From the cell containing the given text, extract its center point as [x, y] coordinate. 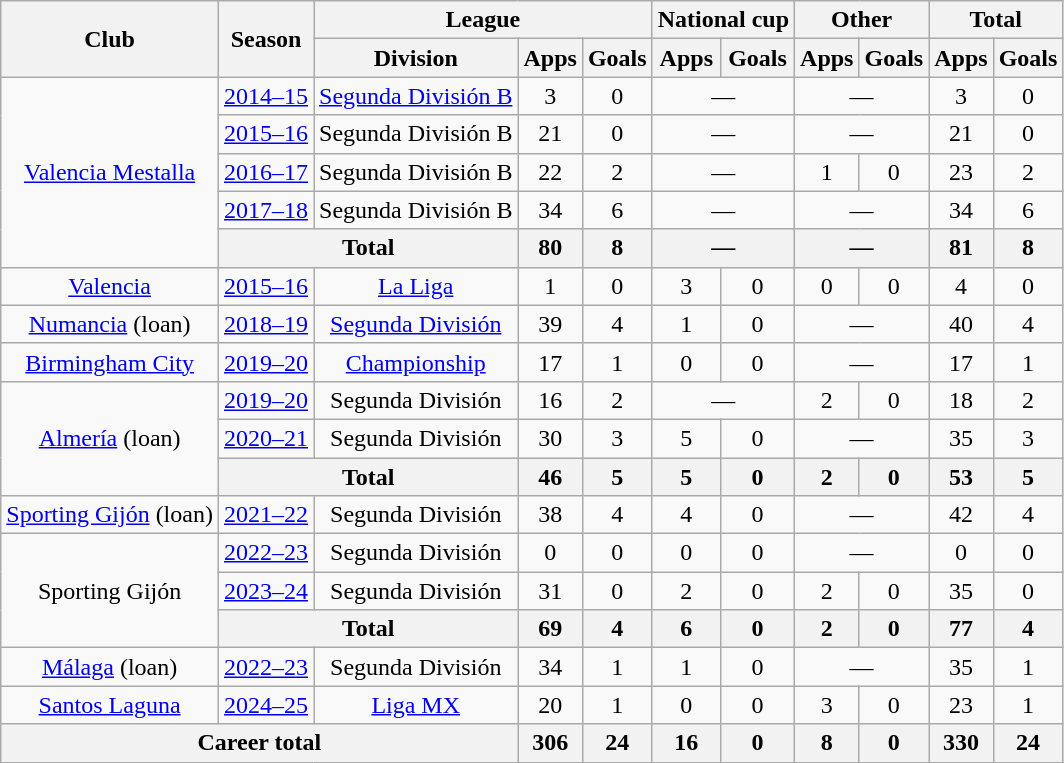
Sporting Gijón (loan) [110, 515]
77 [961, 629]
2023–24 [266, 591]
Numancia (loan) [110, 324]
53 [961, 477]
80 [550, 248]
Club [110, 39]
306 [550, 743]
46 [550, 477]
69 [550, 629]
Valencia Mestalla [110, 172]
Santos Laguna [110, 705]
Liga MX [416, 705]
Málaga (loan) [110, 667]
330 [961, 743]
20 [550, 705]
La Liga [416, 286]
2024–25 [266, 705]
Sporting Gijón [110, 591]
League [484, 20]
Division [416, 58]
Almería (loan) [110, 438]
31 [550, 591]
Valencia [110, 286]
Season [266, 39]
2016–17 [266, 172]
39 [550, 324]
2018–19 [266, 324]
2014–15 [266, 96]
Career total [260, 743]
81 [961, 248]
22 [550, 172]
42 [961, 515]
2021–22 [266, 515]
National cup [723, 20]
18 [961, 400]
30 [550, 438]
Birmingham City [110, 362]
38 [550, 515]
Championship [416, 362]
Other [862, 20]
40 [961, 324]
2020–21 [266, 438]
2017–18 [266, 210]
